For the text-containing cell, return its midpoint in (X, Y) coordinate format. 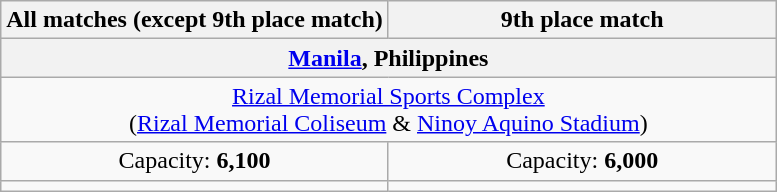
Manila, Philippines (388, 58)
Rizal Memorial Sports Complex(Rizal Memorial Coliseum & Ninoy Aquino Stadium) (388, 110)
All matches (except 9th place match) (195, 20)
Capacity: 6,100 (195, 161)
9th place match (582, 20)
Capacity: 6,000 (582, 161)
